Search for the cell housing the specified text and yield its (x, y) center coordinate. 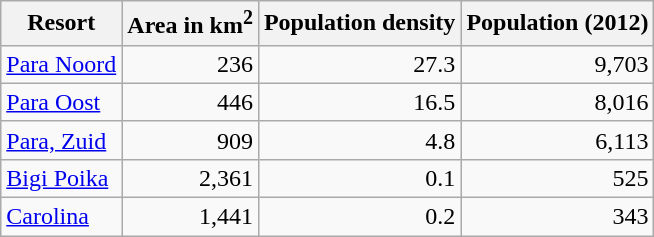
236 (190, 64)
1,441 (190, 217)
0.2 (359, 217)
909 (190, 140)
Population density (359, 24)
8,016 (558, 102)
343 (558, 217)
6,113 (558, 140)
Para Noord (62, 64)
0.1 (359, 178)
Area in km2 (190, 24)
Para Oost (62, 102)
525 (558, 178)
446 (190, 102)
Carolina (62, 217)
Bigi Poika (62, 178)
27.3 (359, 64)
16.5 (359, 102)
Population (2012) (558, 24)
4.8 (359, 140)
Resort (62, 24)
9,703 (558, 64)
2,361 (190, 178)
Para, Zuid (62, 140)
